For the text-containing cell, return its midpoint in (X, Y) coordinate format. 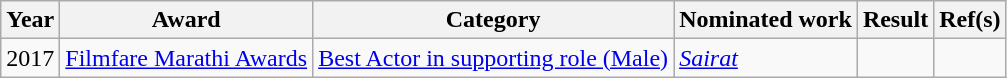
2017 (30, 58)
Sairat (766, 58)
Ref(s) (970, 20)
Award (186, 20)
Category (494, 20)
Nominated work (766, 20)
Best Actor in supporting role (Male) (494, 58)
Result (895, 20)
Filmfare Marathi Awards (186, 58)
Year (30, 20)
